Scan for the cell matching the given text and deliver its [X, Y] coordinate at center. 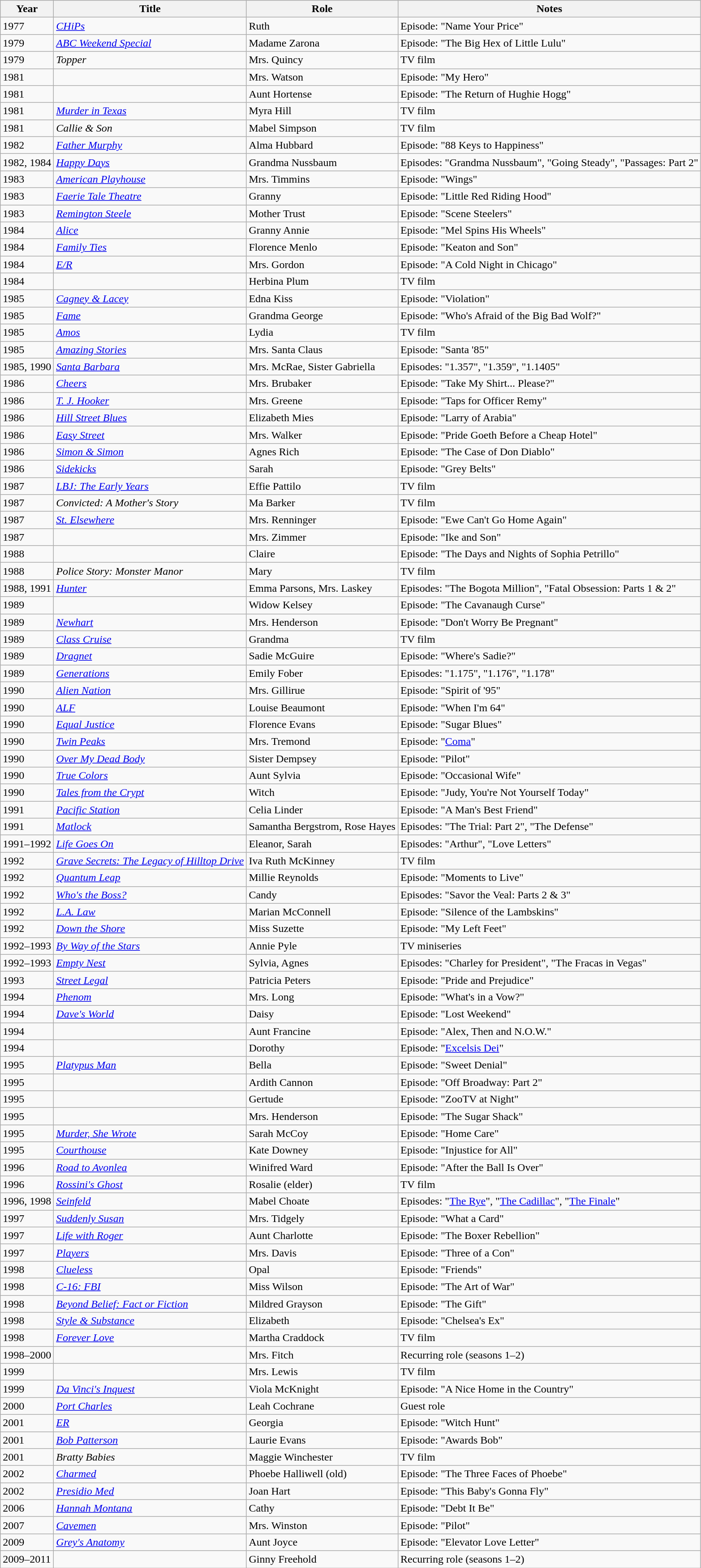
Episodes: "Charley for President", "The Fracas in Vegas" [549, 963]
Father Murphy [150, 145]
Simon & Simon [150, 452]
Bratty Babies [150, 1457]
Episodes: "1.175", "1.176", "1.178" [549, 673]
Samantha Bergstrom, Rose Hayes [323, 827]
Phenom [150, 997]
Amos [150, 333]
Charmed [150, 1474]
Aunt Charlotte [323, 1235]
Leah Cochrane [323, 1406]
Elizabeth Mies [323, 418]
Episode: "Friends" [549, 1269]
Myra Hill [323, 111]
Sidekicks [150, 469]
TV miniseries [549, 946]
Cheers [150, 384]
Rossini's Ghost [150, 1184]
Effie Pattilo [323, 486]
Episode: "The Gift" [549, 1304]
Episode: "A Man's Best Friend" [549, 810]
Episode: "Sweet Denial" [549, 1065]
Easy Street [150, 435]
Episode: "Witch Hunt" [549, 1423]
Episode: "Moments to Live" [549, 878]
Year [27, 9]
Episode: "Silence of the Lambskins" [549, 912]
Georgia [323, 1423]
2006 [27, 1508]
Murder, She Wrote [150, 1133]
Sylvia, Agnes [323, 963]
Episode: "The Sugar Shack" [549, 1116]
Mrs. Timmins [323, 179]
ABC Weekend Special [150, 43]
Police Story: Monster Manor [150, 571]
Patricia Peters [323, 980]
1982 [27, 145]
Episode: "Don't Worry Be Pregnant" [549, 622]
Emma Parsons, Mrs. Laskey [323, 588]
Daisy [323, 1014]
Episode: "Where's Sadie?" [549, 656]
Episode: "The Big Hex of Little Lulu" [549, 43]
Mrs. Walker [323, 435]
Episode: "The Cavanaugh Curse" [549, 605]
Murder in Texas [150, 111]
Grey's Anatomy [150, 1542]
Louise Beaumont [323, 707]
Episode: "Lost Weekend" [549, 1014]
Down the Shore [150, 929]
Dave's World [150, 1014]
CHiPs [150, 26]
Annie Pyle [323, 946]
Mrs. Greene [323, 401]
Mrs. Long [323, 997]
Episodes: "The Rye", "The Cadillac", "The Finale" [549, 1201]
Episode: "Off Broadway: Part 2" [549, 1082]
Convicted: A Mother's Story [150, 503]
Sister Dempsey [323, 759]
Claire [323, 554]
Aunt Hortense [323, 94]
Episode: "ZooTV at Night" [549, 1099]
Episode: "The Art of War" [549, 1286]
Episode: "This Baby's Gonna Fly" [549, 1491]
Episode: "Who's Afraid of the Big Bad Wolf?" [549, 316]
1988, 1991 [27, 588]
Newhart [150, 622]
1991–1992 [27, 844]
Grandma George [323, 316]
2009–2011 [27, 1559]
Port Charles [150, 1406]
Episode: "Scene Steelers" [549, 214]
Grave Secrets: The Legacy of Hilltop Drive [150, 861]
Mildred Grayson [323, 1304]
2009 [27, 1542]
Grandma Nussbaum [323, 162]
Suddenly Susan [150, 1218]
Edna Kiss [323, 299]
Mrs. Davis [323, 1252]
Episode: "Little Red Riding Hood" [549, 196]
Episode: "Ewe Can't Go Home Again" [549, 520]
Widow Kelsey [323, 605]
Episodes: "The Bogota Million", "Fatal Obsession: Parts 1 & 2" [549, 588]
Bob Patterson [150, 1440]
Winifred Ward [323, 1167]
Episode: "The Three Faces of Phoebe" [549, 1474]
Episode: "A Cold Night in Chicago" [549, 265]
Topper [150, 60]
Episode: "Ike and Son" [549, 537]
Rosalie (elder) [323, 1184]
Pacific Station [150, 810]
Episodes: "Grandma Nussbaum", "Going Steady", "Passages: Part 2" [549, 162]
Mrs. Tremond [323, 741]
Episode: "Take My Shirt... Please?" [549, 384]
Mrs. McRae, Sister Gabriella [323, 367]
Mrs. Zimmer [323, 537]
Amazing Stories [150, 350]
Mabel Choate [323, 1201]
Mrs. Gordon [323, 265]
Ma Barker [323, 503]
Opal [323, 1269]
Guest role [549, 1406]
Marian McConnell [323, 912]
Family Ties [150, 248]
E/R [150, 265]
Remington Steele [150, 214]
Phoebe Halliwell (old) [323, 1474]
Episodes: "Savor the Veal: Parts 2 & 3" [549, 895]
Episode: "Excelsis Dei" [549, 1048]
Episode: "Pride Goeth Before a Cheap Hotel" [549, 435]
Hill Street Blues [150, 418]
Episodes: "1.357", "1.359", "1.1405" [549, 367]
Candy [323, 895]
Da Vinci's Inquest [150, 1389]
Aunt Joyce [323, 1542]
Episode: "Larry of Arabia" [549, 418]
Platypus Man [150, 1065]
Mrs. Santa Claus [323, 350]
Episode: "Mel Spins His Wheels" [549, 231]
L.A. Law [150, 912]
Agnes Rich [323, 452]
Faerie Tale Theatre [150, 196]
Sarah [323, 469]
Gertude [323, 1099]
Witch [323, 793]
2000 [27, 1406]
Episode: "After the Ball Is Over" [549, 1167]
Cagney & Lacey [150, 299]
By Way of the Stars [150, 946]
T. J. Hooker [150, 401]
Seinfeld [150, 1201]
Grandma [323, 639]
Beyond Belief: Fact or Fiction [150, 1304]
Eleanor, Sarah [323, 844]
Episode: "My Left Feet" [549, 929]
Episode: "The Case of Don Diablo" [549, 452]
Madame Zarona [323, 43]
Clueless [150, 1269]
Quantum Leap [150, 878]
Mrs. Tidgely [323, 1218]
Mother Trust [323, 214]
ER [150, 1423]
Cathy [323, 1508]
Millie Reynolds [323, 878]
Maggie Winchester [323, 1457]
Dragnet [150, 656]
Episode: "My Hero" [549, 77]
Life with Roger [150, 1235]
Mrs. Quincy [323, 60]
Bella [323, 1065]
Class Cruise [150, 639]
Mrs. Renninger [323, 520]
Matlock [150, 827]
Episode: "A Nice Home in the Country" [549, 1389]
Viola McKnight [323, 1389]
True Colors [150, 776]
Episode: "Keaton and Son" [549, 248]
Hannah Montana [150, 1508]
Notes [549, 9]
Episode: "The Days and Nights of Sophia Petrillo" [549, 554]
Mrs. Watson [323, 77]
Road to Avonlea [150, 1167]
St. Elsewhere [150, 520]
Episode: "The Boxer Rebellion" [549, 1235]
Episode: "Elevator Love Letter" [549, 1542]
Street Legal [150, 980]
Mrs. Fitch [323, 1355]
Episode: "Wings" [549, 179]
Episode: "When I'm 64" [549, 707]
Episode: "Alex, Then and N.O.W." [549, 1031]
Episode: "Pride and Prejudice" [549, 980]
Episode: "Chelsea's Ex" [549, 1321]
Callie & Son [150, 128]
Episodes: "Arthur", "Love Letters" [549, 844]
Episode: "Occasional Wife" [549, 776]
Sarah McCoy [323, 1133]
Herbina Plum [323, 282]
Episode: "Home Care" [549, 1133]
LBJ: The Early Years [150, 486]
Empty Nest [150, 963]
Happy Days [150, 162]
1998–2000 [27, 1355]
Dorothy [323, 1048]
Episode: "Sugar Blues" [549, 724]
Tales from the Crypt [150, 793]
Joan Hart [323, 1491]
Episode: "Taps for Officer Remy" [549, 401]
Elizabeth [323, 1321]
1982, 1984 [27, 162]
Episode: "The Return of Hughie Hogg" [549, 94]
Courthouse [150, 1150]
Episode: "Three of a Con" [549, 1252]
Florence Menlo [323, 248]
Role [323, 9]
Alice [150, 231]
Florence Evans [323, 724]
Episodes: "The Trial: Part 2", "The Defense" [549, 827]
Episode: "What a Card" [549, 1218]
ALF [150, 707]
Kate Downey [323, 1150]
Iva Ruth McKinney [323, 861]
Title [150, 9]
Mrs. Brubaker [323, 384]
1985, 1990 [27, 367]
Ardith Cannon [323, 1082]
Episode: "Judy, You're Not Yourself Today" [549, 793]
Over My Dead Body [150, 759]
1993 [27, 980]
Players [150, 1252]
Who's the Boss? [150, 895]
C-16: FBI [150, 1286]
Miss Suzette [323, 929]
Martha Craddock [323, 1338]
Mabel Simpson [323, 128]
American Playhouse [150, 179]
Episode: "Coma" [549, 741]
Santa Barbara [150, 367]
Ruth [323, 26]
Episode: "What's in a Vow?" [549, 997]
Granny [323, 196]
Laurie Evans [323, 1440]
Lydia [323, 333]
Mrs. Winston [323, 1525]
Mrs. Lewis [323, 1372]
Episode: "88 Keys to Happiness" [549, 145]
Episode: "Injustice for All" [549, 1150]
Granny Annie [323, 231]
Episode: "Name Your Price" [549, 26]
Hunter [150, 588]
Ginny Freehold [323, 1559]
Episode: "Awards Bob" [549, 1440]
1977 [27, 26]
Cavemen [150, 1525]
Style & Substance [150, 1321]
Alien Nation [150, 690]
Episode: "Santa '85" [549, 350]
Sadie McGuire [323, 656]
Aunt Francine [323, 1031]
Aunt Sylvia [323, 776]
Celia Linder [323, 810]
Forever Love [150, 1338]
Episode: "Grey Belts" [549, 469]
Episode: "Spirit of '95" [549, 690]
2007 [27, 1525]
Emily Fober [323, 673]
Life Goes On [150, 844]
Twin Peaks [150, 741]
Equal Justice [150, 724]
Alma Hubbard [323, 145]
1996, 1998 [27, 1201]
Mrs. Gillirue [323, 690]
Fame [150, 316]
Generations [150, 673]
Presidio Med [150, 1491]
Episode: "Debt It Be" [549, 1508]
Miss Wilson [323, 1286]
Mary [323, 571]
Episode: "Violation" [549, 299]
